Locate the cell with the specified text and output its [x, y] center coordinate. 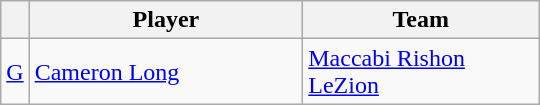
G [15, 72]
Team [421, 20]
Player [166, 20]
Maccabi Rishon LeZion [421, 72]
Cameron Long [166, 72]
